Find where the given text appears and provide that cell's center as (X, Y) coordinate. 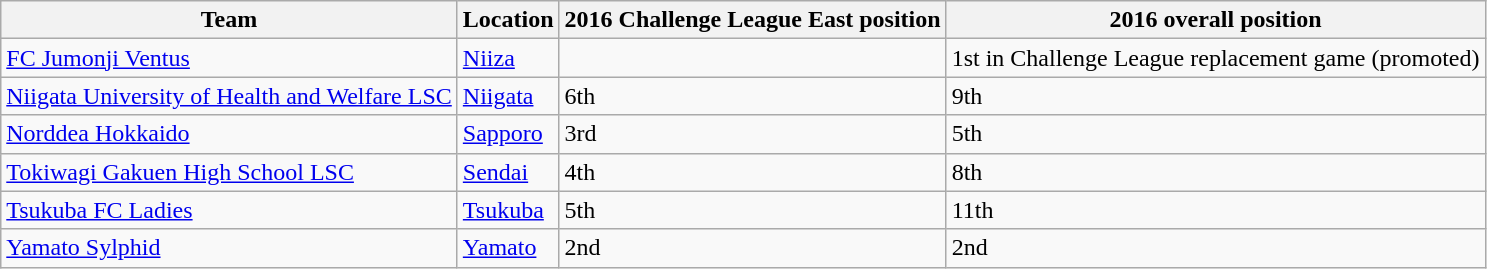
FC Jumonji Ventus (230, 58)
Sendai (508, 172)
1st in Challenge League replacement game (promoted) (1216, 58)
Tsukuba FC Ladies (230, 210)
Norddea Hokkaido (230, 134)
3rd (752, 134)
2016 Challenge League East position (752, 20)
Niigata University of Health and Welfare LSC (230, 96)
Niigata (508, 96)
9th (1216, 96)
Yamato Sylphid (230, 248)
Niiza (508, 58)
2016 overall position (1216, 20)
Tokiwagi Gakuen High School LSC (230, 172)
Tsukuba (508, 210)
Yamato (508, 248)
Sapporo (508, 134)
Location (508, 20)
Team (230, 20)
11th (1216, 210)
8th (1216, 172)
4th (752, 172)
6th (752, 96)
